Capture the cell that displays the provided text and extract its [X, Y] central coordinate. 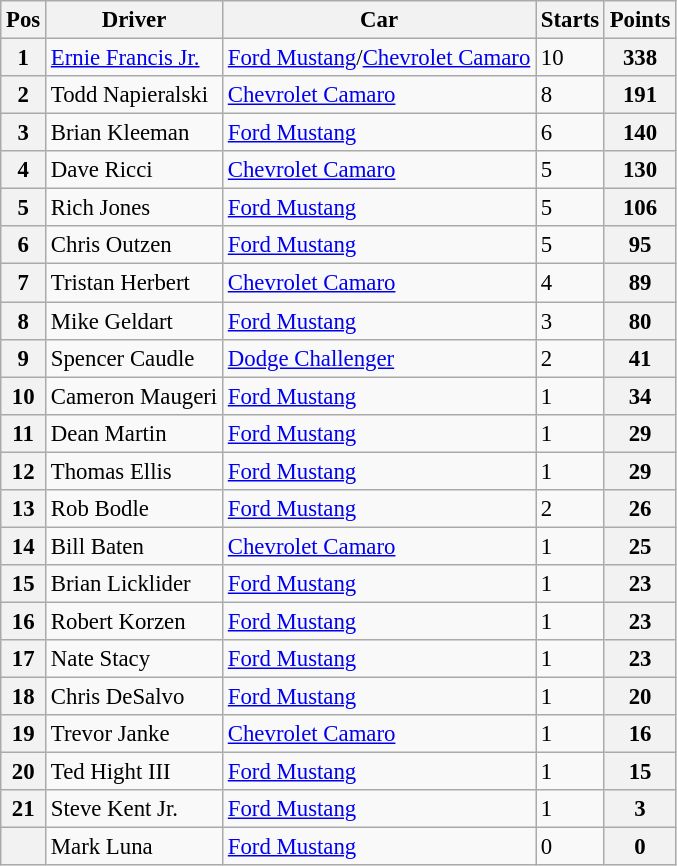
Rob Bodle [134, 509]
338 [640, 58]
26 [640, 509]
Robert Korzen [134, 621]
Rich Jones [134, 208]
11 [24, 433]
18 [24, 697]
Dean Martin [134, 433]
Trevor Janke [134, 734]
21 [24, 809]
Dave Ricci [134, 170]
Bill Baten [134, 546]
89 [640, 283]
Pos [24, 20]
12 [24, 471]
Cameron Maugeri [134, 396]
9 [24, 358]
Chris DeSalvo [134, 697]
Tristan Herbert [134, 283]
14 [24, 546]
130 [640, 170]
Starts [570, 20]
Ernie Francis Jr. [134, 58]
25 [640, 546]
Chris Outzen [134, 245]
Nate Stacy [134, 659]
Ted Hight III [134, 772]
140 [640, 133]
Mark Luna [134, 847]
Driver [134, 20]
7 [24, 283]
Brian Licklider [134, 584]
Todd Napieralski [134, 95]
19 [24, 734]
41 [640, 358]
Steve Kent Jr. [134, 809]
106 [640, 208]
80 [640, 321]
Car [378, 20]
95 [640, 245]
17 [24, 659]
Spencer Caudle [134, 358]
Dodge Challenger [378, 358]
191 [640, 95]
34 [640, 396]
Brian Kleeman [134, 133]
Mike Geldart [134, 321]
13 [24, 509]
Ford Mustang/Chevrolet Camaro [378, 58]
Points [640, 20]
Thomas Ellis [134, 471]
